Return the (x, y) coordinate for the center point of the cell that contains the specified text.  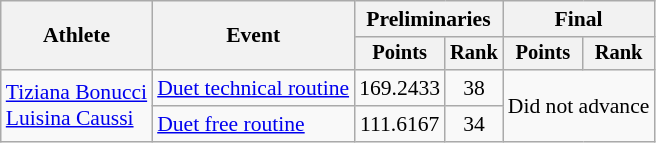
38 (474, 88)
111.6167 (400, 124)
Final (579, 19)
Duet free routine (253, 124)
Did not advance (579, 106)
Preliminaries (428, 19)
Athlete (76, 36)
34 (474, 124)
Event (253, 36)
Tiziana BonucciLuisina Caussi (76, 106)
Duet technical routine (253, 88)
169.2433 (400, 88)
